Extract the [X, Y] coordinate from the center of the cell holding the provided text.  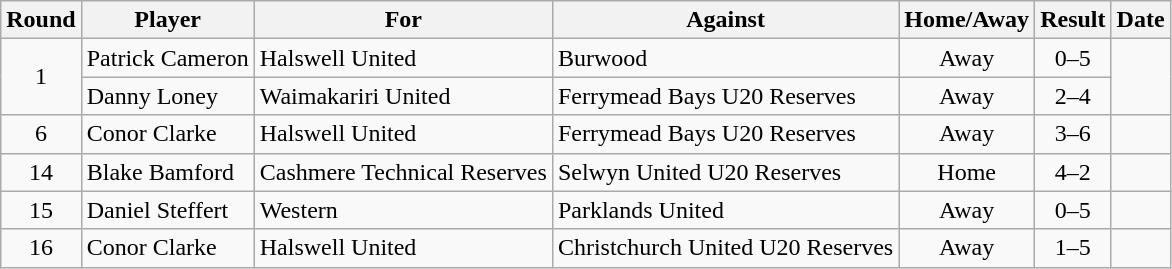
1–5 [1073, 248]
Round [41, 20]
Selwyn United U20 Reserves [725, 172]
14 [41, 172]
Western [403, 210]
Daniel Steffert [168, 210]
Waimakariri United [403, 96]
Home/Away [967, 20]
15 [41, 210]
Player [168, 20]
For [403, 20]
Against [725, 20]
3–6 [1073, 134]
2–4 [1073, 96]
Burwood [725, 58]
Date [1140, 20]
6 [41, 134]
16 [41, 248]
Parklands United [725, 210]
Home [967, 172]
Blake Bamford [168, 172]
Patrick Cameron [168, 58]
Result [1073, 20]
4–2 [1073, 172]
Cashmere Technical Reserves [403, 172]
Christchurch United U20 Reserves [725, 248]
1 [41, 77]
Danny Loney [168, 96]
